Locate the cell with the specified text and output its (x, y) center coordinate. 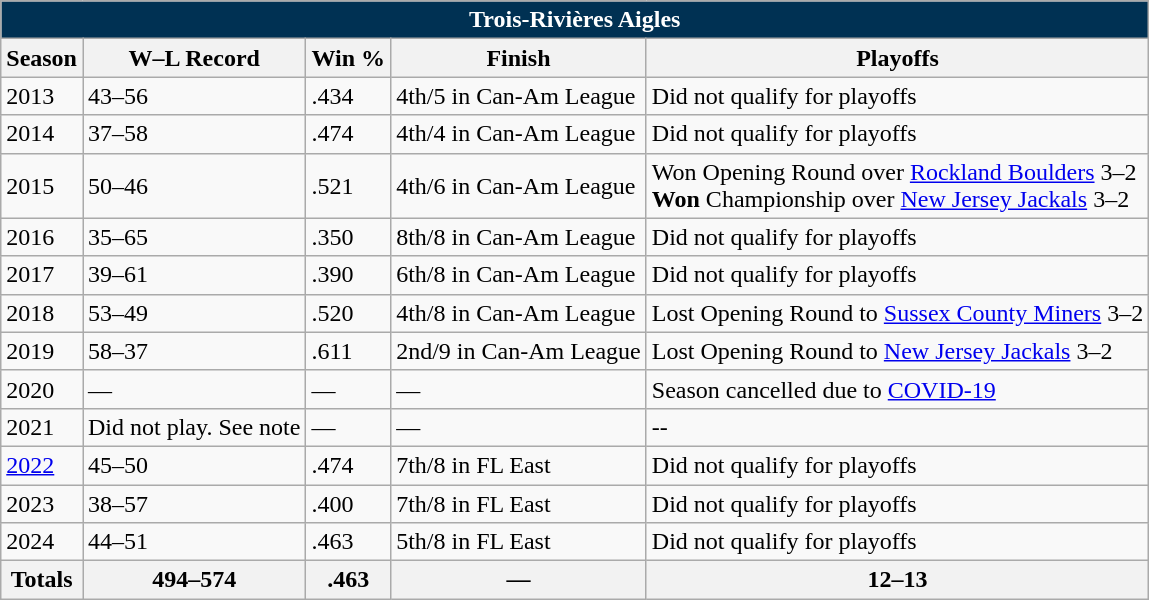
.350 (348, 237)
50–46 (194, 186)
2013 (42, 96)
.390 (348, 275)
2024 (42, 542)
Totals (42, 580)
2016 (42, 237)
Season cancelled due to COVID-19 (897, 389)
Did not play. See note (194, 427)
Trois-Rivières Aigles (575, 20)
2018 (42, 313)
Lost Opening Round to New Jersey Jackals 3–2 (897, 351)
5th/8 in FL East (519, 542)
8th/8 in Can-Am League (519, 237)
.611 (348, 351)
.520 (348, 313)
Season (42, 58)
4th/6 in Can-Am League (519, 186)
Playoffs (897, 58)
4th/5 in Can-Am League (519, 96)
4th/4 in Can-Am League (519, 134)
Finish (519, 58)
58–37 (194, 351)
38–57 (194, 503)
W–L Record (194, 58)
.521 (348, 186)
43–56 (194, 96)
39–61 (194, 275)
2020 (42, 389)
53–49 (194, 313)
6th/8 in Can-Am League (519, 275)
37–58 (194, 134)
.400 (348, 503)
2nd/9 in Can-Am League (519, 351)
2021 (42, 427)
.434 (348, 96)
Win % (348, 58)
Lost Opening Round to Sussex County Miners 3–2 (897, 313)
Won Opening Round over Rockland Boulders 3–2 Won Championship over New Jersey Jackals 3–2 (897, 186)
45–50 (194, 465)
2022 (42, 465)
494–574 (194, 580)
2017 (42, 275)
12–13 (897, 580)
4th/8 in Can-Am League (519, 313)
2015 (42, 186)
2014 (42, 134)
-- (897, 427)
44–51 (194, 542)
35–65 (194, 237)
2023 (42, 503)
2019 (42, 351)
